Find where the given text appears and provide that cell's center as (X, Y) coordinate. 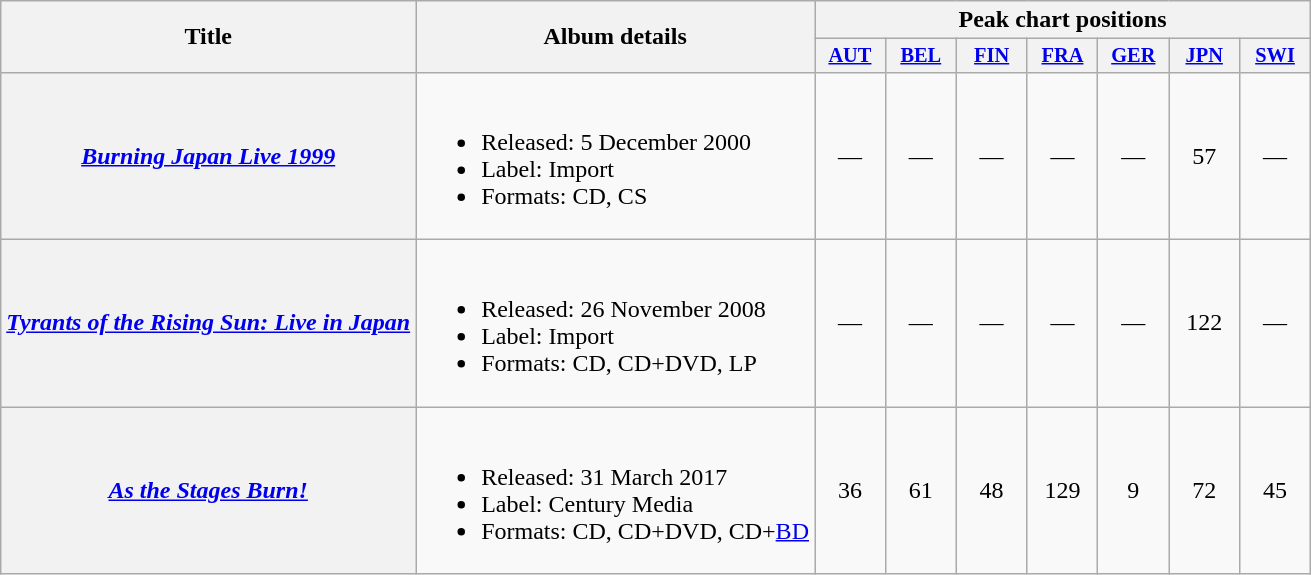
61 (920, 490)
Tyrants of the Rising Sun: Live in Japan (208, 324)
Album details (616, 37)
Peak chart positions (1062, 20)
45 (1276, 490)
As the Stages Burn! (208, 490)
72 (1204, 490)
Released: 5 December 2000Label: ImportFormats: CD, CS (616, 156)
129 (1062, 490)
9 (1134, 490)
122 (1204, 324)
57 (1204, 156)
Released: 31 March 2017Label: Century MediaFormats: CD, CD+DVD, CD+BD (616, 490)
Burning Japan Live 1999 (208, 156)
FIN (992, 56)
36 (850, 490)
GER (1134, 56)
Released: 26 November 2008Label: ImportFormats: CD, CD+DVD, LP (616, 324)
BEL (920, 56)
SWI (1276, 56)
48 (992, 490)
AUT (850, 56)
FRA (1062, 56)
Title (208, 37)
JPN (1204, 56)
